For the text-containing cell, return its midpoint in (x, y) coordinate format. 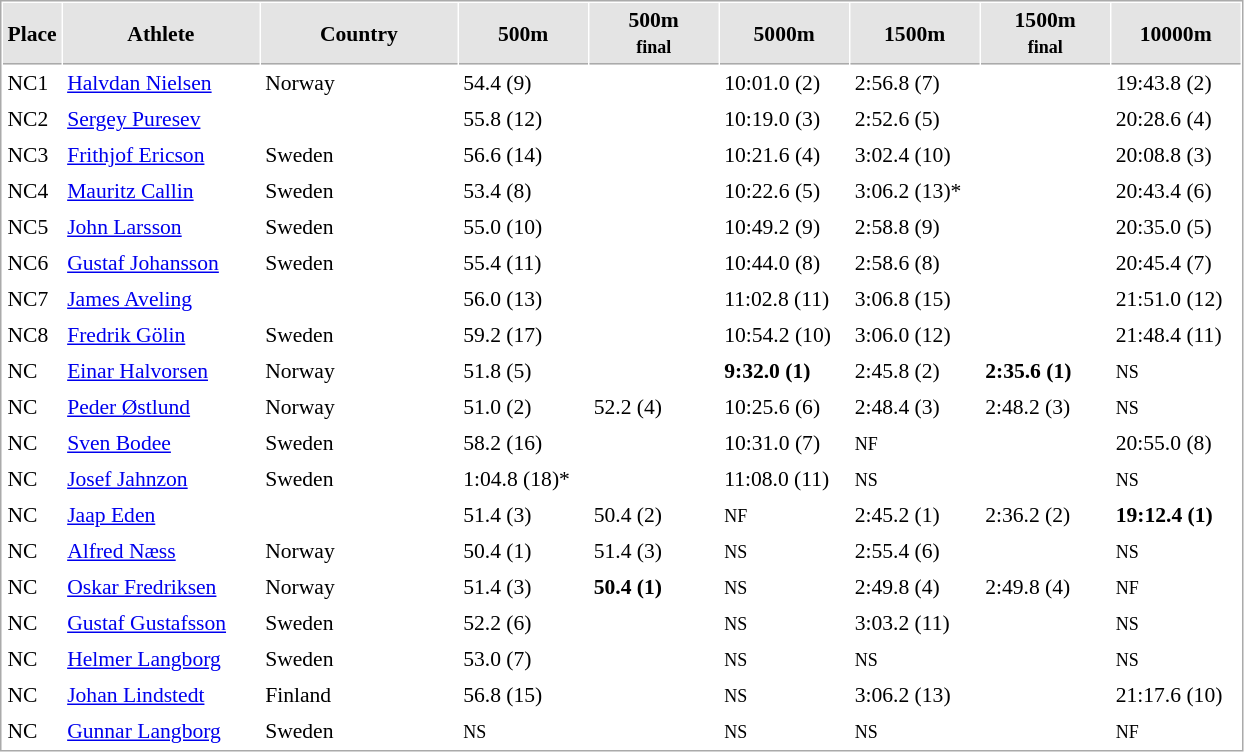
52.2 (4) (654, 407)
10:31.0 (7) (784, 443)
500mfinal (654, 34)
11:08.0 (11) (784, 479)
53.4 (8) (524, 191)
Peder Østlund (161, 407)
Johan Lindstedt (161, 695)
2:48.2 (3) (1046, 407)
10:22.6 (5) (784, 191)
NC7 (32, 299)
3:02.4 (10) (914, 155)
10:44.0 (8) (784, 263)
54.4 (9) (524, 83)
Jaap Eden (161, 515)
2:48.4 (3) (914, 407)
NC3 (32, 155)
Oskar Fredriksen (161, 587)
2:58.8 (9) (914, 227)
19:43.8 (2) (1176, 83)
59.2 (17) (524, 335)
56.8 (15) (524, 695)
5000m (784, 34)
Josef Jahnzon (161, 479)
21:51.0 (12) (1176, 299)
56.0 (13) (524, 299)
19:12.4 (1) (1176, 515)
Mauritz Callin (161, 191)
11:02.8 (11) (784, 299)
56.6 (14) (524, 155)
10000m (1176, 34)
1500mfinal (1046, 34)
21:17.6 (10) (1176, 695)
2:35.6 (1) (1046, 371)
1500m (914, 34)
2:56.8 (7) (914, 83)
Alfred Næss (161, 551)
3:06.8 (15) (914, 299)
NC4 (32, 191)
Sergey Puresev (161, 119)
Helmer Langborg (161, 659)
20:43.4 (6) (1176, 191)
55.4 (11) (524, 263)
2:55.4 (6) (914, 551)
20:28.6 (4) (1176, 119)
Einar Halvorsen (161, 371)
20:45.4 (7) (1176, 263)
20:35.0 (5) (1176, 227)
2:36.2 (2) (1046, 515)
Country (359, 34)
3:06.2 (13) (914, 695)
10:54.2 (10) (784, 335)
53.0 (7) (524, 659)
Place (32, 34)
3:03.2 (11) (914, 623)
2:58.6 (8) (914, 263)
52.2 (6) (524, 623)
Fredrik Gölin (161, 335)
Finland (359, 695)
NC2 (32, 119)
NC5 (32, 227)
55.0 (10) (524, 227)
10:21.6 (4) (784, 155)
9:32.0 (1) (784, 371)
1:04.8 (18)* (524, 479)
NC1 (32, 83)
58.2 (16) (524, 443)
20:55.0 (8) (1176, 443)
10:19.0 (3) (784, 119)
Gustaf Gustafsson (161, 623)
NC6 (32, 263)
2:45.2 (1) (914, 515)
NC8 (32, 335)
51.8 (5) (524, 371)
500m (524, 34)
Gustaf Johansson (161, 263)
3:06.2 (13)* (914, 191)
Sven Bodee (161, 443)
20:08.8 (3) (1176, 155)
Athlete (161, 34)
51.0 (2) (524, 407)
10:25.6 (6) (784, 407)
2:52.6 (5) (914, 119)
Halvdan Nielsen (161, 83)
2:45.8 (2) (914, 371)
50.4 (2) (654, 515)
55.8 (12) (524, 119)
10:01.0 (2) (784, 83)
James Aveling (161, 299)
Gunnar Langborg (161, 731)
10:49.2 (9) (784, 227)
John Larsson (161, 227)
Frithjof Ericson (161, 155)
3:06.0 (12) (914, 335)
21:48.4 (11) (1176, 335)
